Provide the (x, y) coordinate of the cell's center where the given text is located.  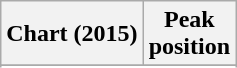
Peakposition (189, 34)
Chart (2015) (72, 34)
